Output the (X, Y) coordinate of the center of the cell containing the given text.  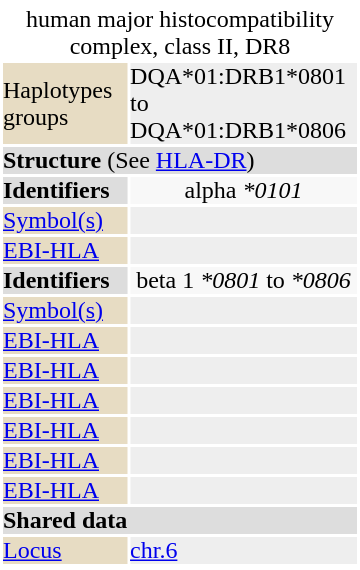
Locus (65, 550)
chr.6 (244, 550)
Haplotypes groups (65, 104)
DQA*01:DRB1*0801 toDQA*01:DRB1*0806 (244, 104)
alpha *0101 (244, 190)
beta 1 *0801 to *0806 (244, 280)
human major histocompatibility complex, class II, DR8 (180, 33)
Structure (See HLA-DR) (180, 160)
Shared data (180, 520)
